Identify which cell holds the provided text, then report its [X, Y] central coordinate. 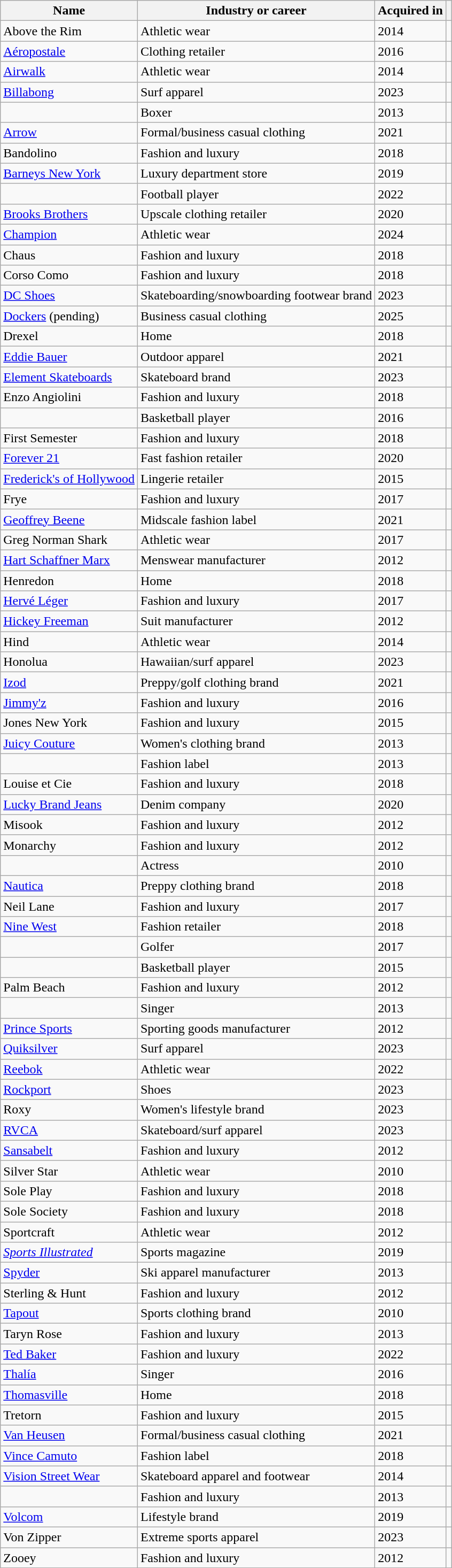
Henredon [69, 580]
Drexel [69, 336]
Greg Norman Shark [69, 540]
Arrow [69, 133]
Women's clothing brand [256, 743]
Eddie Bauer [69, 357]
Sportcraft [69, 1232]
Spyder [69, 1273]
Acquired in [410, 11]
Palm Beach [69, 988]
Dockers (pending) [69, 316]
Lingerie retailer [256, 479]
Honolua [69, 662]
Hickey Freeman [69, 621]
Lifestyle brand [256, 1517]
Van Heusen [69, 1435]
Fast fashion retailer [256, 458]
Golfer [256, 947]
Business casual clothing [256, 316]
Sports clothing brand [256, 1313]
Silver Star [69, 1171]
Taryn Rose [69, 1334]
Monarchy [69, 845]
Juicy Couture [69, 743]
Above the Rim [69, 31]
Sole Society [69, 1211]
Volcom [69, 1517]
Preppy/golf clothing brand [256, 682]
Upscale clothing retailer [256, 214]
Sansabelt [69, 1150]
Enzo Angiolini [69, 397]
Bandolino [69, 153]
Billabong [69, 92]
Louise et Cie [69, 784]
Hind [69, 642]
Chaus [69, 255]
Rockport [69, 1089]
Thomasville [69, 1395]
Element Skateboards [69, 377]
Lucky Brand Jeans [69, 804]
Clothing retailer [256, 51]
Ted Baker [69, 1354]
Izod [69, 682]
Neil Lane [69, 906]
Extreme sports apparel [256, 1537]
Shoes [256, 1089]
Sports Illustrated [69, 1252]
Vince Camuto [69, 1456]
Corso Como [69, 275]
Jones New York [69, 723]
Fashion retailer [256, 927]
Denim company [256, 804]
Champion [69, 234]
Misook [69, 825]
Menswear manufacturer [256, 560]
Midscale fashion label [256, 519]
Football player [256, 194]
Reebok [69, 1069]
Boxer [256, 112]
Sole Play [69, 1191]
Skateboard/surf apparel [256, 1130]
Preppy clothing brand [256, 886]
2025 [410, 316]
Tretorn [69, 1415]
Women's lifestyle brand [256, 1110]
Actress [256, 865]
Nautica [69, 886]
Forever 21 [69, 458]
Skateboard brand [256, 377]
Nine West [69, 927]
Skateboard apparel and footwear [256, 1476]
2024 [410, 234]
Brooks Brothers [69, 214]
Ski apparel manufacturer [256, 1273]
Von Zipper [69, 1537]
Suit manufacturer [256, 621]
Thalía [69, 1374]
Airwalk [69, 72]
Industry or career [256, 11]
Hervé Léger [69, 601]
Tapout [69, 1313]
Sterling & Hunt [69, 1293]
Geoffrey Beene [69, 519]
Name [69, 11]
Jimmy'z [69, 703]
Skateboarding/snowboarding footwear brand [256, 296]
Aéropostale [69, 51]
Luxury department store [256, 173]
Prince Sports [69, 1028]
First Semester [69, 438]
Sports magazine [256, 1252]
Quiksilver [69, 1049]
Outdoor apparel [256, 357]
DC Shoes [69, 296]
Hawaiian/surf apparel [256, 662]
Roxy [69, 1110]
Sporting goods manufacturer [256, 1028]
Barneys New York [69, 173]
Frye [69, 499]
Zooey [69, 1558]
Vision Street Wear [69, 1476]
RVCA [69, 1130]
Frederick's of Hollywood [69, 479]
Hart Schaffner Marx [69, 560]
